Capture the cell that displays the provided text and extract its (x, y) central coordinate. 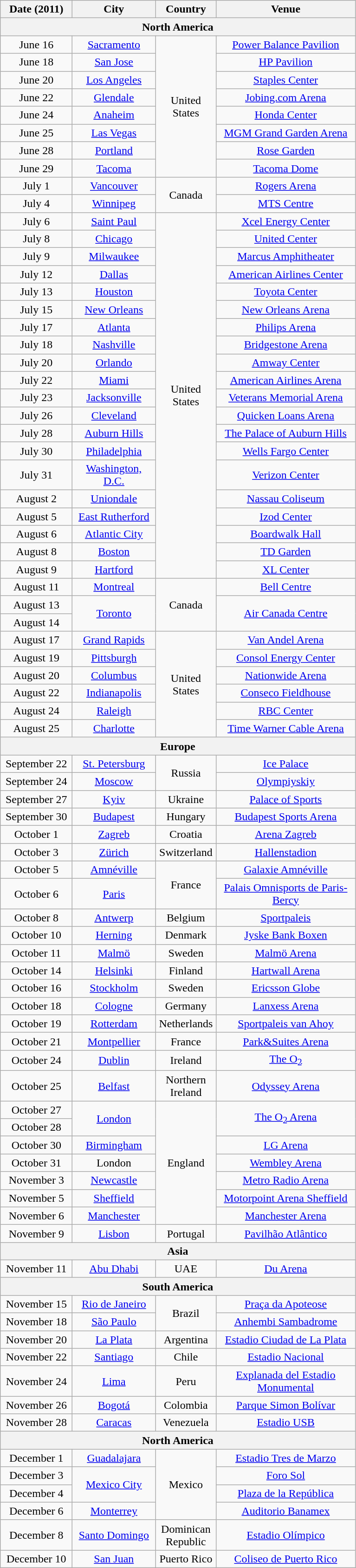
New Orleans Arena (286, 310)
September 30 (36, 817)
December 1 (36, 1458)
Quicken Loans Arena (286, 415)
Birmingham (114, 1145)
July 31 (36, 474)
Lima (114, 1381)
MTS Centre (286, 203)
August 25 (36, 728)
Belgium (186, 918)
October 19 (36, 1024)
Kyiv (114, 799)
La Plata (114, 1340)
November 28 (36, 1423)
Vancouver (114, 186)
Rose Garden (286, 150)
Verizon Center (286, 474)
Helsinki (114, 971)
Stockholm (114, 988)
November 3 (36, 1180)
Jacksonville (114, 398)
Pittsburgh (114, 658)
Bogotá (114, 1405)
Explanada del Estadio Monumental (286, 1381)
XL Center (286, 570)
July 28 (36, 433)
Veterans Memorial Arena (286, 398)
November 15 (36, 1304)
Air Canada Centre (286, 614)
Izod Center (286, 517)
October 28 (36, 1127)
Sacramento (114, 45)
October 10 (36, 935)
The O2 Arena (286, 1119)
July 1 (36, 186)
September 22 (36, 764)
Netherlands (186, 1024)
Hungary (186, 817)
Manchester (114, 1216)
Venezuela (186, 1423)
Belfast (114, 1086)
August 6 (36, 534)
Hartford (114, 570)
August 5 (36, 517)
Motorpoint Arena Sheffield (286, 1198)
Columbus (114, 675)
July 20 (36, 363)
The Palace of Auburn Hills (286, 433)
Brazil (186, 1313)
Atlanta (114, 327)
Argentina (186, 1340)
Guadalajara (114, 1458)
Manchester Arena (286, 1216)
December 3 (36, 1476)
October 24 (36, 1060)
October 8 (36, 918)
Orlando (114, 363)
Winnipeg (114, 203)
September 24 (36, 781)
July 6 (36, 221)
Lanxess Arena (286, 1006)
Portugal (186, 1233)
Estadio Ciudad de La Plata (286, 1340)
August 24 (36, 711)
June 25 (36, 133)
Amway Center (286, 363)
Switzerland (186, 852)
Coliseo de Puerto Rico (286, 1559)
December 8 (36, 1535)
Palais Omnisports de Paris-Bercy (286, 894)
St. Petersburg (114, 764)
October 25 (36, 1086)
October 14 (36, 971)
Nationwide Arena (286, 675)
Zürich (114, 852)
Ice Palace (286, 764)
Chile (186, 1357)
Peru (186, 1381)
July 22 (36, 380)
Galaxie Amnéville (286, 870)
July 8 (36, 239)
Bridgestone Arena (286, 345)
Croatia (186, 835)
Philips Arena (286, 327)
August 9 (36, 570)
Lisbon (114, 1233)
October 18 (36, 1006)
Uniondale (114, 499)
Jyske Bank Boxen (286, 935)
Pavilhão Atlântico (286, 1233)
Marcus Amphitheater (286, 257)
Mexico (186, 1484)
July 15 (36, 310)
Newcastle (114, 1180)
November 24 (36, 1381)
Las Vegas (114, 133)
UAE (186, 1269)
San Juan (114, 1559)
June 22 (36, 97)
Northern Ireland (186, 1086)
Anaheim (114, 115)
July 23 (36, 398)
American Airlines Arena (286, 380)
American Airlines Center (286, 274)
December 6 (36, 1511)
Monterrey (114, 1511)
Olympiyskiy (286, 781)
Europe (178, 746)
June 24 (36, 115)
Portland (114, 150)
December 4 (36, 1493)
Conseco Fieldhouse (286, 693)
July 17 (36, 327)
December 10 (36, 1559)
Foro Sol (286, 1476)
Rio de Janeiro (114, 1304)
Date (2011) (36, 9)
Nassau Coliseum (286, 499)
Tacoma (114, 168)
June 29 (36, 168)
Anhembi Sambadrome (286, 1322)
HP Pavilion (286, 62)
Puerto Rico (186, 1559)
Ireland (186, 1060)
Parque Simon Bolívar (286, 1405)
Time Warner Cable Arena (286, 728)
November 20 (36, 1340)
Sportpaleis van Ahoy (286, 1024)
Consol Energy Center (286, 658)
Milwaukee (114, 257)
November 6 (36, 1216)
August 11 (36, 587)
Amnéville (114, 870)
Washington, D.C. (114, 474)
July 4 (36, 203)
August 14 (36, 622)
August 13 (36, 605)
November 18 (36, 1322)
Indianapolis (114, 693)
Power Balance Pavilion (286, 45)
August 19 (36, 658)
Ericsson Globe (286, 988)
Tacoma Dome (286, 168)
Los Angeles (114, 80)
Ukraine (186, 799)
Miami (114, 380)
Du Arena (286, 1269)
Jobing.com Arena (286, 97)
South America (178, 1286)
Colombia (186, 1405)
October 11 (36, 953)
Bell Centre (286, 587)
Honda Center (286, 115)
June 20 (36, 80)
Dominican Republic (186, 1535)
October 27 (36, 1110)
October 31 (36, 1163)
Budapest (114, 817)
Estadio USB (286, 1423)
Zagreb (114, 835)
October 1 (36, 835)
October 6 (36, 894)
Atlantic City (114, 534)
Auburn Hills (114, 433)
November 26 (36, 1405)
Auditorio Banamex (286, 1511)
Montpellier (114, 1041)
Asia (178, 1251)
Hartwall Arena (286, 971)
Raleigh (114, 711)
October 5 (36, 870)
November 5 (36, 1198)
Cologne (114, 1006)
Country (186, 9)
July 9 (36, 257)
Boardwalk Hall (286, 534)
Abu Dhabi (114, 1269)
England (186, 1163)
Wells Fargo Center (286, 451)
TD Garden (286, 552)
Paris (114, 894)
Xcel Energy Center (286, 221)
September 27 (36, 799)
Russia (186, 772)
Sportpaleis (286, 918)
Cleveland (114, 415)
The O2 (286, 1060)
Metro Radio Arena (286, 1180)
Dublin (114, 1060)
LG Arena (286, 1145)
Herning (114, 935)
Estadio Nacional (286, 1357)
Santo Domingo (114, 1535)
Montreal (114, 587)
East Rutherford (114, 517)
Saint Paul (114, 221)
Rotterdam (114, 1024)
Odyssey Arena (286, 1086)
City (114, 9)
August 8 (36, 552)
Van Andel Arena (286, 640)
Santiago (114, 1357)
Dallas (114, 274)
July 18 (36, 345)
June 16 (36, 45)
November 11 (36, 1269)
Boston (114, 552)
Philadelphia (114, 451)
Nashville (114, 345)
June 18 (36, 62)
Sheffield (114, 1198)
Finland (186, 971)
United Center (286, 239)
August 22 (36, 693)
Venue (286, 9)
July 12 (36, 274)
RBC Center (286, 711)
Antwerp (114, 918)
Chicago (114, 239)
San Jose (114, 62)
Germany (186, 1006)
August 20 (36, 675)
Wembley Arena (286, 1163)
Toronto (114, 614)
July 13 (36, 292)
Hallenstadion (286, 852)
Moscow (114, 781)
Park&Suites Arena (286, 1041)
July 26 (36, 415)
Palace of Sports (286, 799)
Malmö (114, 953)
Arena Zagreb (286, 835)
October 21 (36, 1041)
June 28 (36, 150)
Denmark (186, 935)
November 9 (36, 1233)
October 3 (36, 852)
July 30 (36, 451)
Plaza de la República (286, 1493)
Estadio Olímpico (286, 1535)
August 2 (36, 499)
Toyota Center (286, 292)
August 17 (36, 640)
Glendale (114, 97)
MGM Grand Garden Arena (286, 133)
Caracas (114, 1423)
Malmö Arena (286, 953)
Estadio Tres de Marzo (286, 1458)
New Orleans (114, 310)
Grand Rapids (114, 640)
Charlotte (114, 728)
Houston (114, 292)
Praça da Apoteose (286, 1304)
October 16 (36, 988)
Rogers Arena (286, 186)
October 30 (36, 1145)
Staples Center (286, 80)
November 22 (36, 1357)
Mexico City (114, 1484)
São Paulo (114, 1322)
Budapest Sports Arena (286, 817)
